Pinpoint the cell where the given text exists, returning its [x, y] midpoint coordinate. 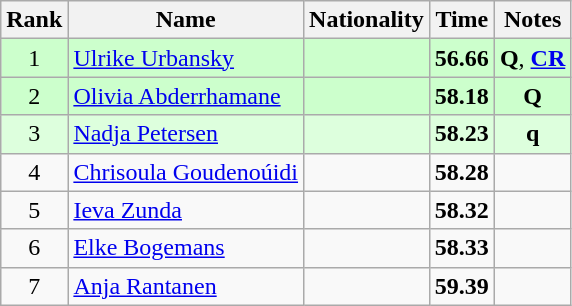
1 [34, 58]
2 [34, 96]
58.23 [462, 134]
Time [462, 20]
6 [34, 248]
Q [532, 96]
Name [186, 20]
Anja Rantanen [186, 286]
59.39 [462, 286]
58.32 [462, 210]
58.33 [462, 248]
Ulrike Urbansky [186, 58]
Elke Bogemans [186, 248]
Q, CR [532, 58]
Ieva Zunda [186, 210]
58.28 [462, 172]
Chrisoula Goudenoúidi [186, 172]
Nationality [367, 20]
56.66 [462, 58]
4 [34, 172]
7 [34, 286]
Notes [532, 20]
q [532, 134]
Nadja Petersen [186, 134]
3 [34, 134]
Rank [34, 20]
Olivia Abderrhamane [186, 96]
58.18 [462, 96]
5 [34, 210]
